Find where the given text appears and provide that cell's center as (X, Y) coordinate. 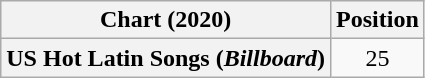
US Hot Latin Songs (Billboard) (166, 58)
25 (378, 58)
Position (378, 20)
Chart (2020) (166, 20)
